Output the [X, Y] coordinate of the center of the cell containing the given text.  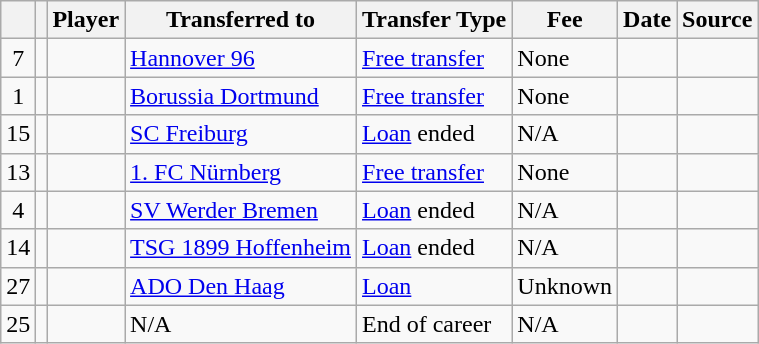
Fee [565, 20]
4 [18, 210]
Date [648, 20]
TSG 1899 Hoffenheim [241, 248]
SV Werder Bremen [241, 210]
Player [86, 20]
7 [18, 58]
Transfer Type [434, 20]
Hannover 96 [241, 58]
14 [18, 248]
25 [18, 324]
15 [18, 134]
1. FC Nürnberg [241, 172]
End of career [434, 324]
Unknown [565, 286]
Source [718, 20]
Loan [434, 286]
13 [18, 172]
Borussia Dortmund [241, 96]
1 [18, 96]
SC Freiburg [241, 134]
ADO Den Haag [241, 286]
Transferred to [241, 20]
27 [18, 286]
